Extract the [X, Y] coordinate from the center of the cell holding the provided text.  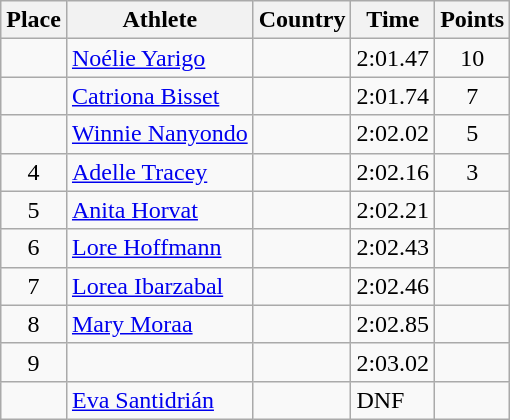
2:02.85 [393, 324]
Winnie Nanyondo [160, 134]
2:02.02 [393, 134]
Athlete [160, 20]
Time [393, 20]
Noélie Yarigo [160, 58]
2:01.47 [393, 58]
Place [34, 20]
Catriona Bisset [160, 96]
Eva Santidrián [160, 400]
2:02.21 [393, 210]
10 [472, 58]
Adelle Tracey [160, 172]
2:01.74 [393, 96]
2:02.46 [393, 286]
Lorea Ibarzabal [160, 286]
6 [34, 248]
2:02.43 [393, 248]
Mary Moraa [160, 324]
Lore Hoffmann [160, 248]
DNF [393, 400]
Anita Horvat [160, 210]
8 [34, 324]
2:03.02 [393, 362]
4 [34, 172]
Country [302, 20]
Points [472, 20]
9 [34, 362]
2:02.16 [393, 172]
3 [472, 172]
